For the text-containing cell, return its midpoint in [X, Y] coordinate format. 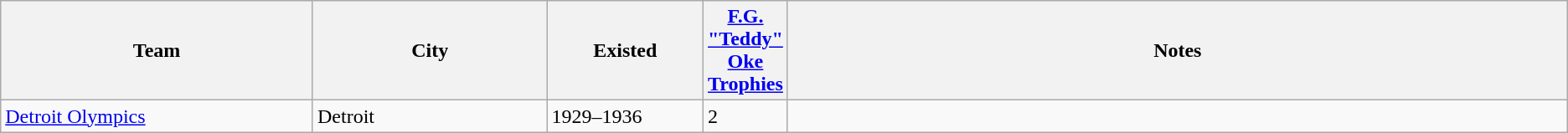
Notes [1178, 50]
Detroit [430, 116]
F.G. "Teddy" Oke Trophies [745, 50]
2 [745, 116]
Team [157, 50]
City [430, 50]
Detroit Olympics [157, 116]
1929–1936 [625, 116]
Existed [625, 50]
